Scan for the cell matching the given text and deliver its (X, Y) coordinate at center. 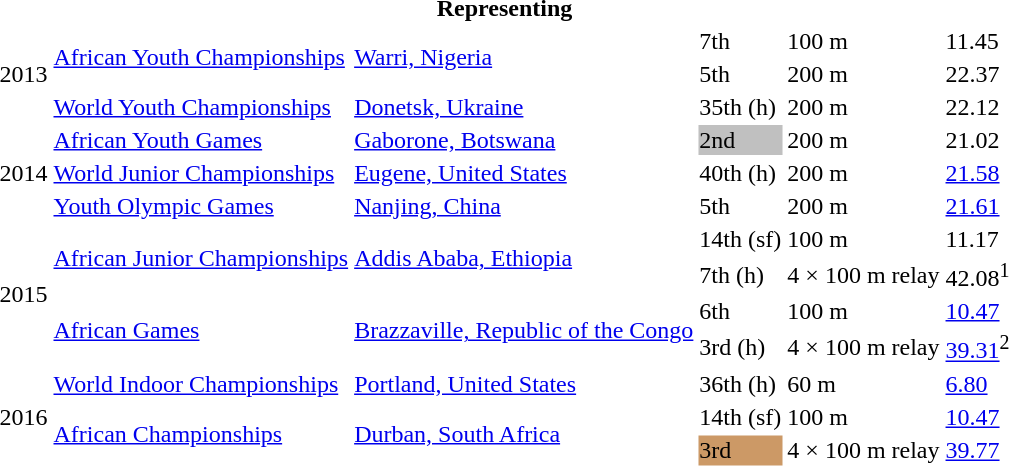
40th (h) (740, 173)
2nd (740, 140)
7th (h) (740, 275)
6th (740, 311)
Durban, South Africa (524, 434)
World Indoor Championships (201, 384)
African Championships (201, 434)
Eugene, United States (524, 173)
African Youth Games (201, 140)
World Junior Championships (201, 173)
3rd (740, 450)
Warri, Nigeria (524, 58)
Brazzaville, Republic of the Congo (524, 330)
Gaborone, Botswana (524, 140)
3rd (h) (740, 347)
African Junior Championships (201, 258)
35th (h) (740, 107)
Nanjing, China (524, 206)
Donetsk, Ukraine (524, 107)
African Youth Championships (201, 58)
Addis Ababa, Ethiopia (524, 258)
7th (740, 41)
60 m (864, 384)
36th (h) (740, 384)
Portland, United States (524, 384)
African Games (201, 330)
Youth Olympic Games (201, 206)
World Youth Championships (201, 107)
